Detect which cell encompasses the target text, then output its (X, Y) center coordinate. 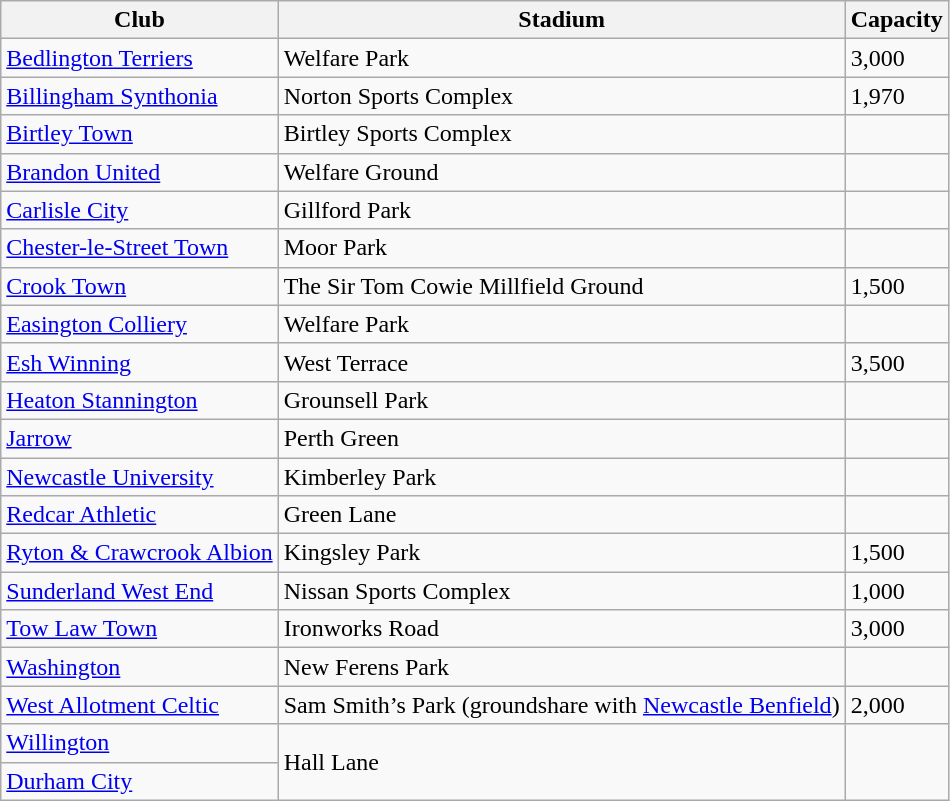
West Terrace (562, 362)
Tow Law Town (140, 629)
1,000 (896, 591)
Bedlington Terriers (140, 58)
Moor Park (562, 248)
Willington (140, 743)
Sam Smith’s Park (groundshare with Newcastle Benfield) (562, 705)
Kimberley Park (562, 477)
2,000 (896, 705)
Brandon United (140, 172)
Gillford Park (562, 210)
Stadium (562, 20)
Hall Lane (562, 762)
Crook Town (140, 286)
Jarrow (140, 438)
Kingsley Park (562, 553)
Green Lane (562, 515)
The Sir Tom Cowie Millfield Ground (562, 286)
Washington (140, 667)
Capacity (896, 20)
Birtley Town (140, 134)
Norton Sports Complex (562, 96)
3,500 (896, 362)
Ryton & Crawcrook Albion (140, 553)
1,970 (896, 96)
Perth Green (562, 438)
Carlisle City (140, 210)
Ironworks Road (562, 629)
Billingham Synthonia (140, 96)
Sunderland West End (140, 591)
Newcastle University (140, 477)
New Ferens Park (562, 667)
Redcar Athletic (140, 515)
Easington Colliery (140, 324)
Durham City (140, 781)
Esh Winning (140, 362)
Heaton Stannington (140, 400)
Birtley Sports Complex (562, 134)
Club (140, 20)
West Allotment Celtic (140, 705)
Grounsell Park (562, 400)
Welfare Ground (562, 172)
Nissan Sports Complex (562, 591)
Chester-le-Street Town (140, 248)
